Pinpoint the cell where the given text exists, returning its [x, y] midpoint coordinate. 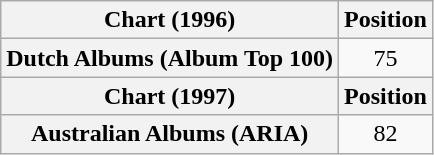
75 [386, 58]
Chart (1996) [170, 20]
Australian Albums (ARIA) [170, 134]
Chart (1997) [170, 96]
Dutch Albums (Album Top 100) [170, 58]
82 [386, 134]
